Identify which cell holds the provided text, then report its [X, Y] central coordinate. 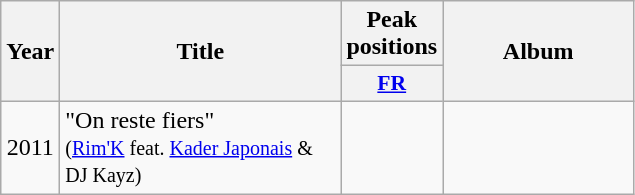
2011 [30, 147]
FR [392, 84]
Album [538, 52]
Peak positions [392, 34]
Title [200, 52]
Year [30, 52]
"On reste fiers" (Rim'K feat. Kader Japonais & DJ Kayz) [200, 147]
